Find where the given text appears and provide that cell's center as (X, Y) coordinate. 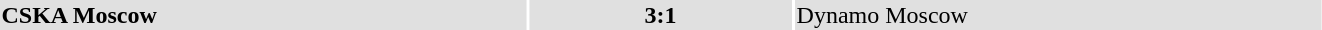
CSKA Moscow (263, 15)
3:1 (660, 15)
Dynamo Moscow (1058, 15)
